Output the (x, y) coordinate of the center of the cell containing the given text.  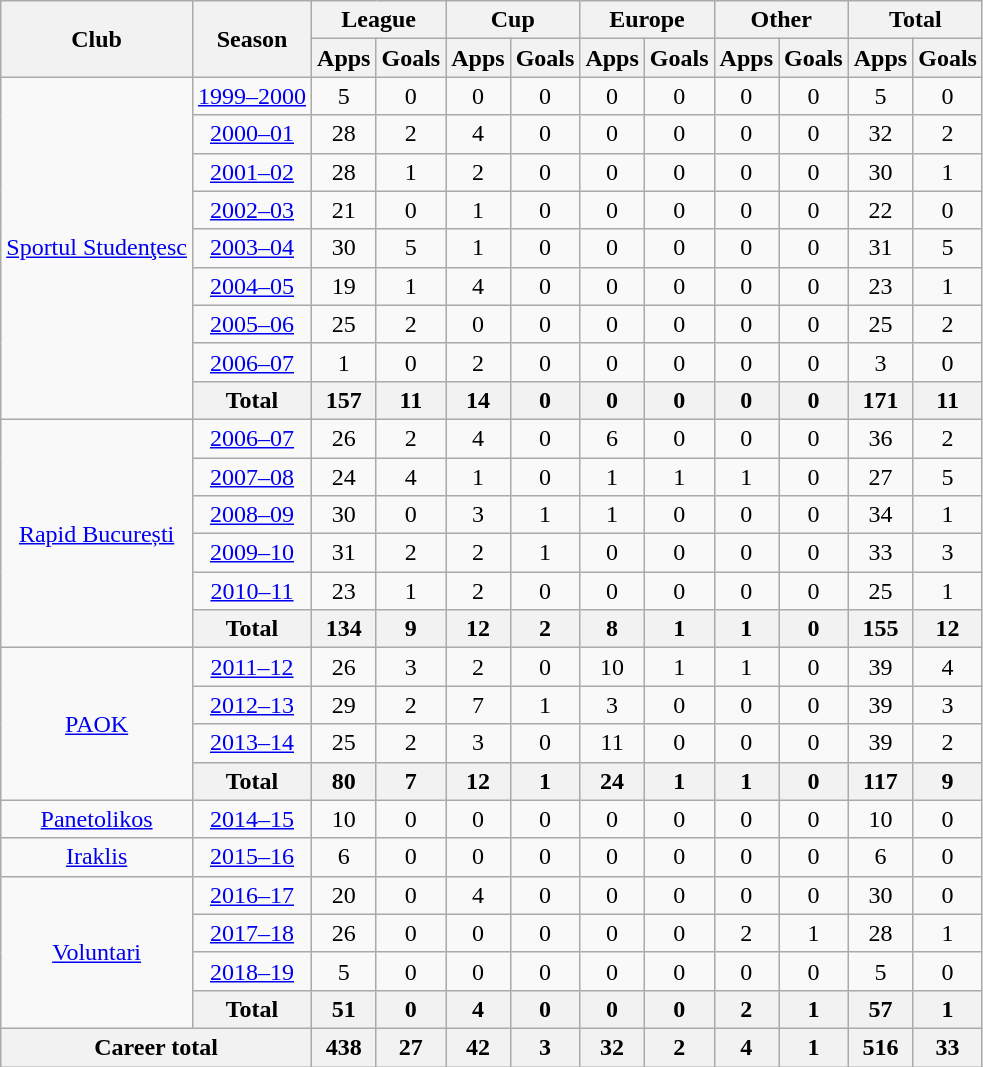
Rapid București (97, 533)
Sportul Studenţesc (97, 248)
League (379, 20)
Europe (647, 20)
2000–01 (252, 134)
1999–2000 (252, 96)
2018–19 (252, 971)
29 (344, 705)
2002–03 (252, 210)
2014–15 (252, 819)
57 (880, 1009)
51 (344, 1009)
2015–16 (252, 857)
Career total (156, 1047)
Club (97, 39)
Panetolikos (97, 819)
Voluntari (97, 952)
42 (478, 1047)
14 (478, 400)
2010–11 (252, 591)
Iraklis (97, 857)
134 (344, 629)
171 (880, 400)
2016–17 (252, 895)
Cup (513, 20)
2012–13 (252, 705)
516 (880, 1047)
19 (344, 286)
34 (880, 515)
21 (344, 210)
2001–02 (252, 172)
20 (344, 895)
80 (344, 781)
2003–04 (252, 248)
22 (880, 210)
438 (344, 1047)
2005–06 (252, 324)
2009–10 (252, 553)
155 (880, 629)
2007–08 (252, 477)
2008–09 (252, 515)
Other (781, 20)
36 (880, 438)
157 (344, 400)
2011–12 (252, 667)
117 (880, 781)
8 (612, 629)
2004–05 (252, 286)
2013–14 (252, 743)
Season (252, 39)
2017–18 (252, 933)
PAOK (97, 724)
